Locate the cell with the specified text and output its (x, y) center coordinate. 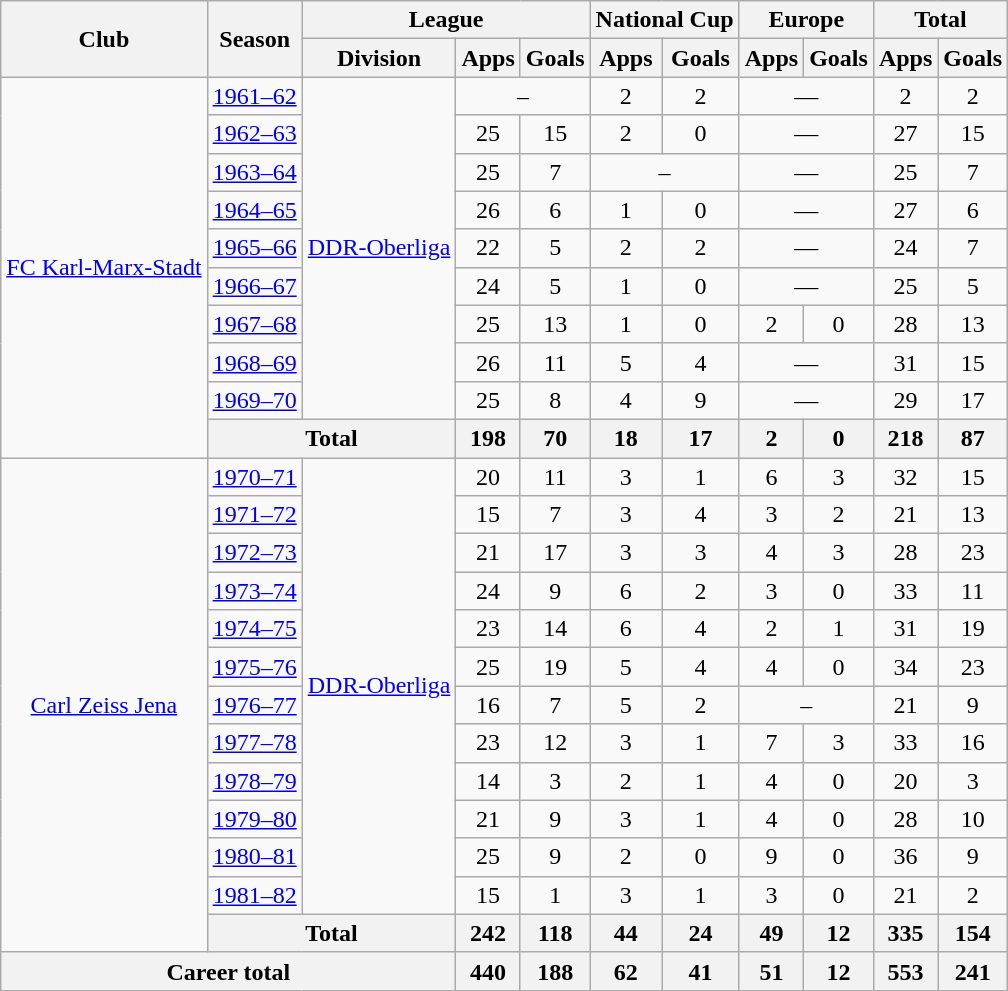
Carl Zeiss Jena (104, 706)
198 (488, 438)
FC Karl-Marx-Stadt (104, 268)
70 (555, 438)
National Cup (664, 20)
1961–62 (254, 96)
1974–75 (254, 629)
553 (905, 971)
34 (905, 667)
49 (771, 933)
Division (379, 58)
118 (555, 933)
Career total (228, 971)
1966–67 (254, 286)
188 (555, 971)
440 (488, 971)
36 (905, 857)
1972–73 (254, 553)
1964–65 (254, 210)
87 (973, 438)
335 (905, 933)
241 (973, 971)
Season (254, 39)
1981–82 (254, 895)
29 (905, 400)
41 (701, 971)
League (446, 20)
1970–71 (254, 477)
1963–64 (254, 172)
62 (626, 971)
22 (488, 248)
1962–63 (254, 134)
1968–69 (254, 362)
Europe (806, 20)
1965–66 (254, 248)
10 (973, 819)
18 (626, 438)
1969–70 (254, 400)
32 (905, 477)
8 (555, 400)
1980–81 (254, 857)
1978–79 (254, 781)
1971–72 (254, 515)
1975–76 (254, 667)
44 (626, 933)
1977–78 (254, 743)
1967–68 (254, 324)
1976–77 (254, 705)
51 (771, 971)
242 (488, 933)
218 (905, 438)
1973–74 (254, 591)
1979–80 (254, 819)
154 (973, 933)
Club (104, 39)
